Search for the cell housing the specified text and yield its (x, y) center coordinate. 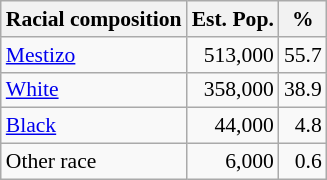
55.7 (303, 55)
% (303, 19)
White (94, 90)
44,000 (233, 126)
Other race (94, 162)
Mestizo (94, 55)
513,000 (233, 55)
Est. Pop. (233, 19)
4.8 (303, 126)
38.9 (303, 90)
0.6 (303, 162)
6,000 (233, 162)
Black (94, 126)
358,000 (233, 90)
Racial composition (94, 19)
